Detect which cell encompasses the target text, then output its [x, y] center coordinate. 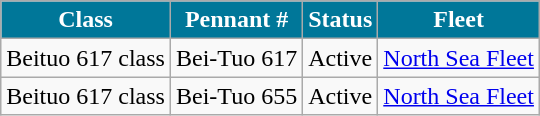
Class [86, 20]
Bei-Tuo 655 [236, 96]
Bei-Tuo 617 [236, 58]
Pennant # [236, 20]
Status [340, 20]
Fleet [459, 20]
